Identify which cell holds the provided text, then report its (x, y) central coordinate. 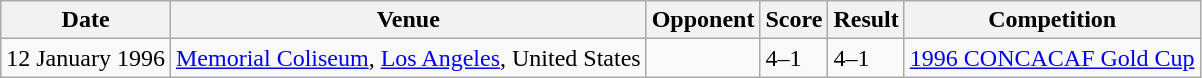
12 January 1996 (86, 58)
1996 CONCACAF Gold Cup (1052, 58)
Date (86, 20)
Competition (1052, 20)
Memorial Coliseum, Los Angeles, United States (408, 58)
Result (866, 20)
Venue (408, 20)
Score (794, 20)
Opponent (703, 20)
